Provide the [x, y] coordinate of the cell's center where the given text is located.  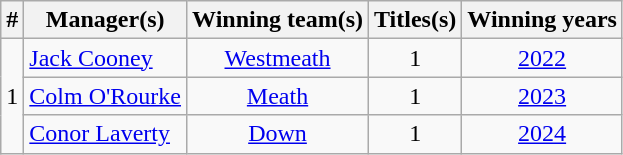
Westmeath [278, 58]
Colm O'Rourke [106, 96]
# [12, 20]
2023 [542, 96]
Down [278, 134]
Titles(s) [416, 20]
2024 [542, 134]
Manager(s) [106, 20]
Winning years [542, 20]
Jack Cooney [106, 58]
Winning team(s) [278, 20]
Conor Laverty [106, 134]
2022 [542, 58]
Meath [278, 96]
